Detect which cell encompasses the target text, then output its [X, Y] center coordinate. 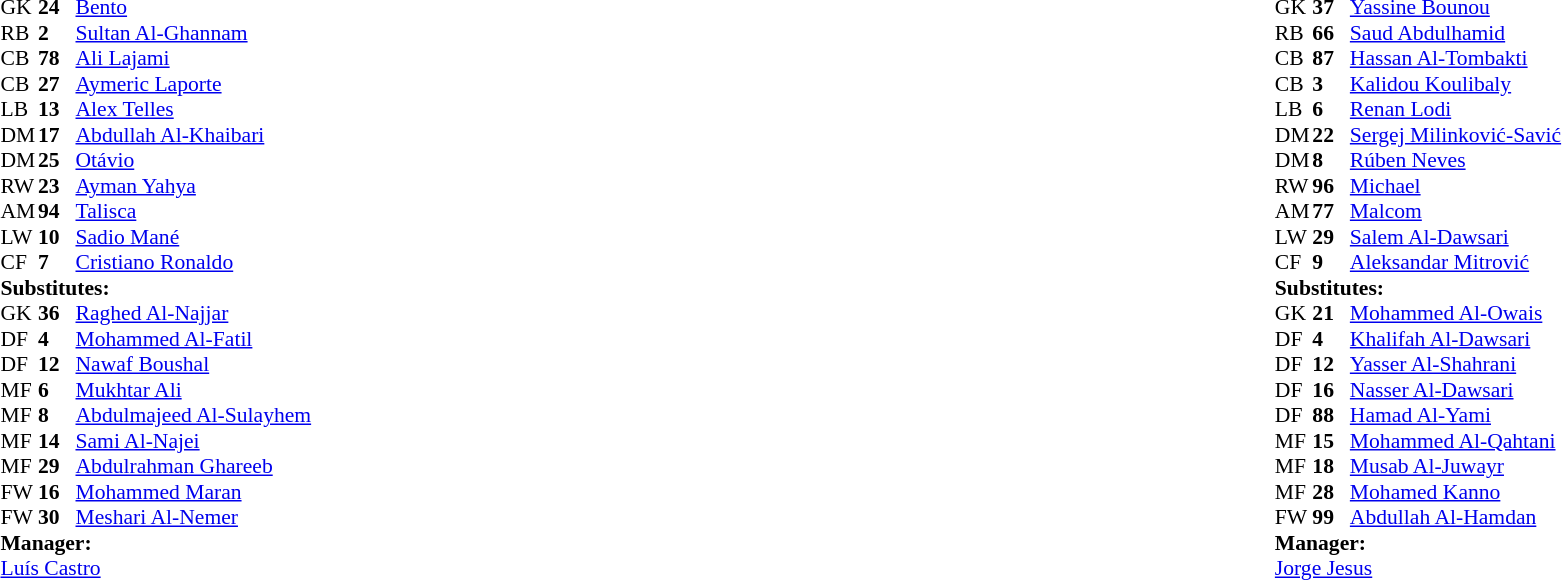
99 [1331, 517]
Khalifah Al-Dawsari [1456, 339]
28 [1331, 492]
Salem Al-Dawsari [1456, 237]
Mohammed Al-Fatil [194, 339]
Cristiano Ronaldo [194, 263]
3 [1331, 84]
78 [57, 59]
Yasser Al-Shahrani [1456, 365]
Mohammed Al-Qahtani [1456, 441]
94 [57, 211]
22 [1331, 135]
25 [57, 161]
Mukhtar Ali [194, 390]
Aymeric Laporte [194, 84]
Abdulrahman Ghareeb [194, 467]
7 [57, 263]
10 [57, 237]
Mohamed Kanno [1456, 492]
Otávio [194, 161]
88 [1331, 415]
Meshari Al-Nemer [194, 517]
Abdullah Al-Khaibari [194, 135]
66 [1331, 33]
77 [1331, 211]
Mohammed Maran [194, 492]
18 [1331, 467]
30 [57, 517]
Nawaf Boushal [194, 365]
9 [1331, 263]
Alex Telles [194, 109]
Michael [1456, 186]
15 [1331, 441]
Renan Lodi [1456, 109]
Sami Al-Najei [194, 441]
Talisca [194, 211]
36 [57, 313]
Sergej Milinković-Savić [1456, 135]
14 [57, 441]
Nasser Al-Dawsari [1456, 390]
Malcom [1456, 211]
2 [57, 33]
Saud Abdulhamid [1456, 33]
87 [1331, 59]
Abdullah Al-Hamdan [1456, 517]
Hamad Al-Yami [1456, 415]
17 [57, 135]
27 [57, 84]
Abdulmajeed Al-Sulayhem [194, 415]
Sadio Mané [194, 237]
13 [57, 109]
Ayman Yahya [194, 186]
Raghed Al-Najjar [194, 313]
Ali Lajami [194, 59]
Rúben Neves [1456, 161]
21 [1331, 313]
23 [57, 186]
Musab Al-Juwayr [1456, 467]
Aleksandar Mitrović [1456, 263]
96 [1331, 186]
Mohammed Al-Owais [1456, 313]
Sultan Al-Ghannam [194, 33]
Hassan Al-Tombakti [1456, 59]
Kalidou Koulibaly [1456, 84]
